Search for the cell housing the specified text and yield its (X, Y) center coordinate. 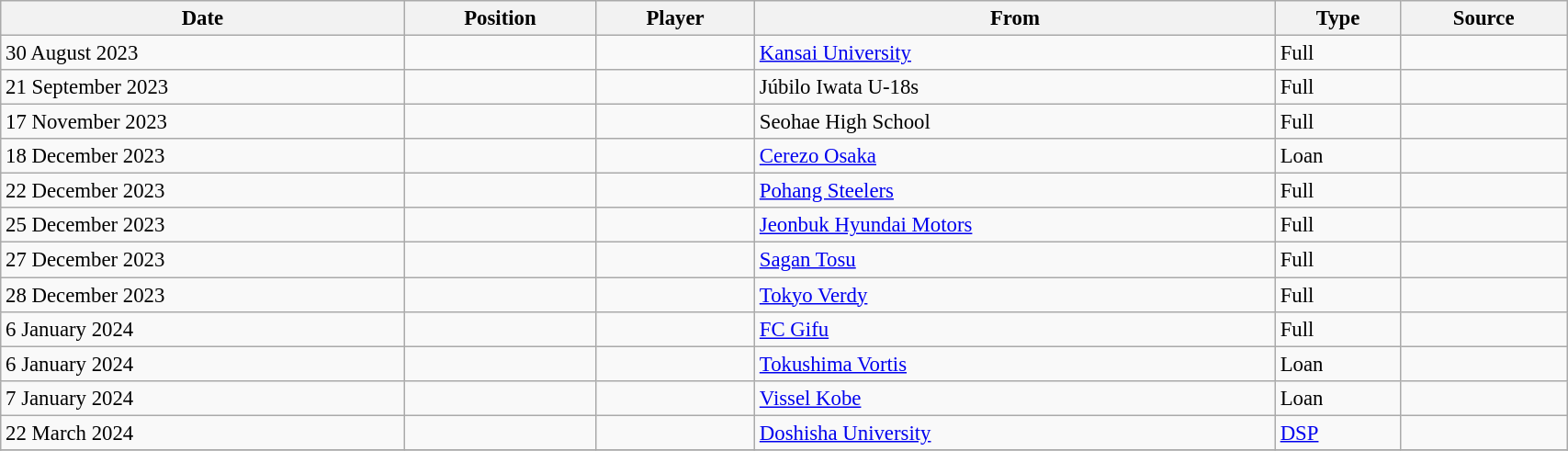
17 November 2023 (202, 122)
Cerezo Osaka (1016, 156)
Jeonbuk Hyundai Motors (1016, 225)
DSP (1337, 433)
Source (1484, 18)
Vissel Kobe (1016, 398)
18 December 2023 (202, 156)
Player (676, 18)
Kansai University (1016, 53)
21 September 2023 (202, 87)
7 January 2024 (202, 398)
Seohae High School (1016, 122)
Sagan Tosu (1016, 260)
FC Gifu (1016, 329)
Date (202, 18)
27 December 2023 (202, 260)
Position (500, 18)
Doshisha University (1016, 433)
22 March 2024 (202, 433)
Pohang Steelers (1016, 191)
From (1016, 18)
22 December 2023 (202, 191)
Type (1337, 18)
Tokushima Vortis (1016, 364)
Tokyo Verdy (1016, 295)
30 August 2023 (202, 53)
Júbilo Iwata U-18s (1016, 87)
28 December 2023 (202, 295)
25 December 2023 (202, 225)
